For the text-containing cell, return its midpoint in [x, y] coordinate format. 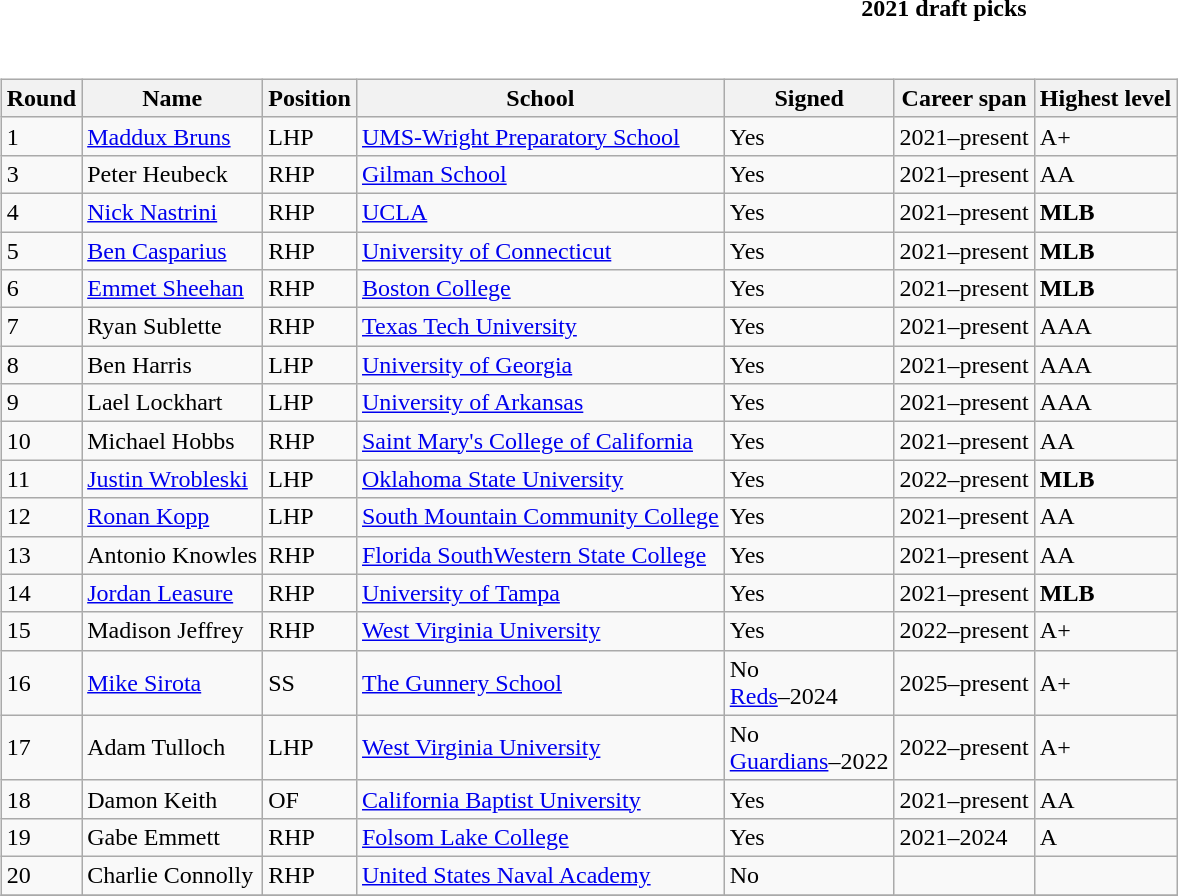
14 [41, 593]
Charlie Connolly [172, 875]
Lael Lockhart [172, 403]
Justin Wrobleski [172, 479]
6 [41, 289]
United States Naval Academy [540, 875]
4 [41, 212]
Gabe Emmett [172, 837]
Gilman School [540, 174]
Michael Hobbs [172, 441]
10 [41, 441]
Saint Mary's College of California [540, 441]
A [1105, 837]
The Gunnery School [540, 682]
Name [172, 98]
1 [41, 136]
Damon Keith [172, 799]
University of Connecticut [540, 251]
University of Tampa [540, 593]
SS [310, 682]
No [809, 875]
11 [41, 479]
Oklahoma State University [540, 479]
Madison Jeffrey [172, 631]
Ben Casparius [172, 251]
Mike Sirota [172, 682]
Emmet Sheehan [172, 289]
Ben Harris [172, 365]
8 [41, 365]
Texas Tech University [540, 327]
16 [41, 682]
South Mountain Community College [540, 517]
UMS-Wright Preparatory School [540, 136]
California Baptist University [540, 799]
University of Arkansas [540, 403]
12 [41, 517]
Jordan Leasure [172, 593]
Folsom Lake College [540, 837]
Maddux Bruns [172, 136]
20 [41, 875]
Ronan Kopp [172, 517]
2021–2024 [964, 837]
Signed [809, 98]
Highest level [1105, 98]
Career span [964, 98]
Nick Nastrini [172, 212]
19 [41, 837]
Round [41, 98]
University of Georgia [540, 365]
Position [310, 98]
Antonio Knowles [172, 555]
17 [41, 748]
NoGuardians–2022 [809, 748]
School [540, 98]
13 [41, 555]
18 [41, 799]
Florida SouthWestern State College [540, 555]
5 [41, 251]
7 [41, 327]
UCLA [540, 212]
Ryan Sublette [172, 327]
2025–present [964, 682]
15 [41, 631]
OF [310, 799]
3 [41, 174]
9 [41, 403]
NoReds–2024 [809, 682]
Adam Tulloch [172, 748]
Peter Heubeck [172, 174]
Boston College [540, 289]
